Provide the [X, Y] coordinate of the cell's center where the given text is located.  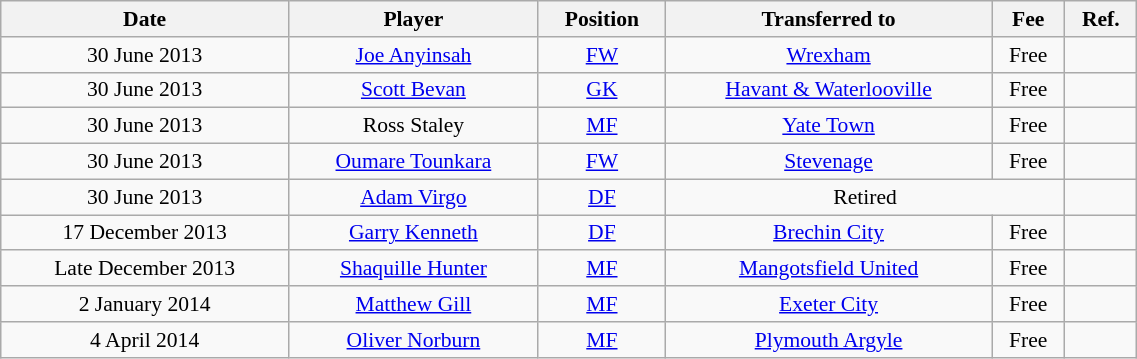
Date [145, 19]
Shaquille Hunter [414, 269]
Ross Staley [414, 126]
Joe Anyinsah [414, 55]
Wrexham [829, 55]
2 January 2014 [145, 304]
Retired [866, 197]
Oumare Tounkara [414, 162]
Brechin City [829, 233]
Mangotsfield United [829, 269]
Matthew Gill [414, 304]
Oliver Norburn [414, 340]
Player [414, 19]
Exeter City [829, 304]
Late December 2013 [145, 269]
4 April 2014 [145, 340]
GK [602, 90]
Ref. [1101, 19]
Adam Virgo [414, 197]
Stevenage [829, 162]
Garry Kenneth [414, 233]
17 December 2013 [145, 233]
Transferred to [829, 19]
Havant & Waterlooville [829, 90]
Plymouth Argyle [829, 340]
Position [602, 19]
Yate Town [829, 126]
Scott Bevan [414, 90]
Fee [1028, 19]
